Return the [X, Y] coordinate for the center point of the cell that contains the specified text.  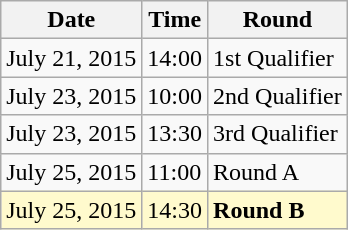
14:00 [175, 58]
July 21, 2015 [72, 58]
3rd Qualifier [278, 134]
Date [72, 20]
1st Qualifier [278, 58]
13:30 [175, 134]
10:00 [175, 96]
Round A [278, 172]
14:30 [175, 210]
Time [175, 20]
Round B [278, 210]
11:00 [175, 172]
2nd Qualifier [278, 96]
Round [278, 20]
